Pinpoint the cell where the given text exists, returning its (x, y) midpoint coordinate. 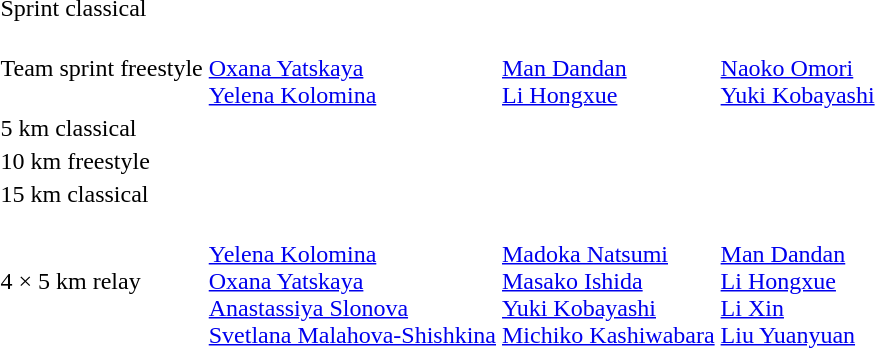
Man DandanLi Hongxue (609, 68)
Oxana YatskayaYelena Kolomina (352, 68)
